Locate the cell with the specified text and output its (x, y) center coordinate. 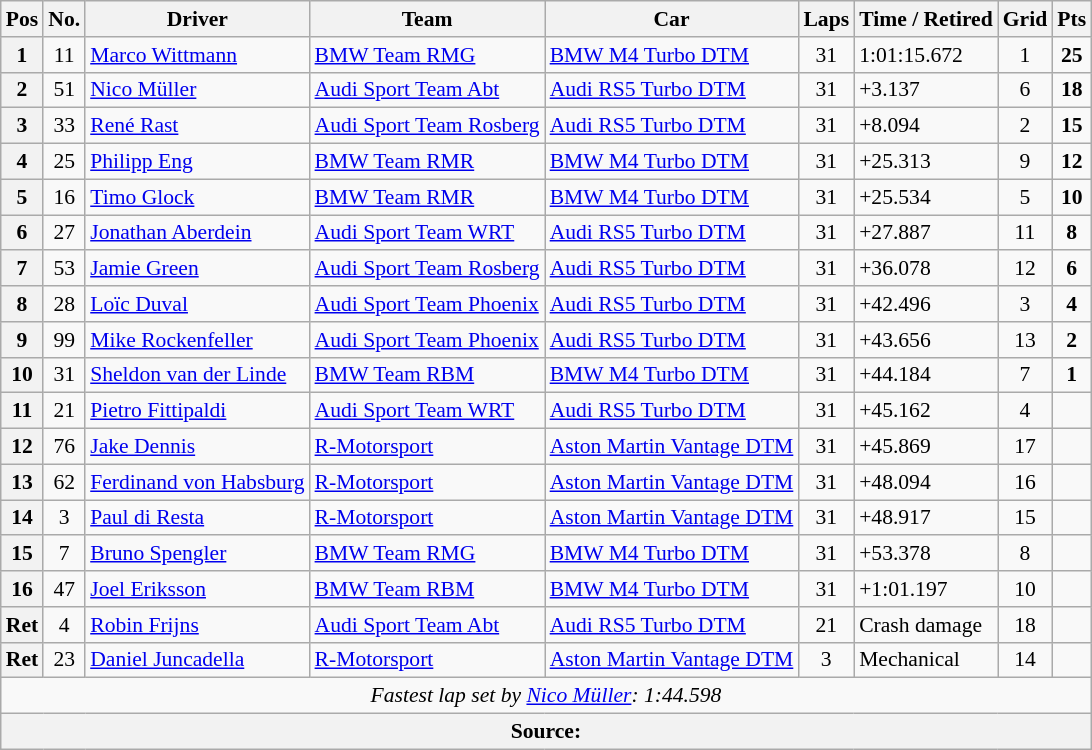
+43.656 (926, 340)
47 (64, 589)
Pos (22, 19)
Grid (1026, 19)
+45.162 (926, 411)
+8.094 (926, 126)
Mike Rockenfeller (197, 340)
17 (1026, 447)
Paul di Resta (197, 518)
Bruno Spengler (197, 554)
Crash damage (926, 625)
René Rast (197, 126)
Jake Dennis (197, 447)
Source: (546, 732)
Mechanical (926, 660)
99 (64, 340)
+3.137 (926, 90)
27 (64, 233)
+53.378 (926, 554)
Car (672, 19)
Laps (826, 19)
+36.078 (926, 269)
+27.887 (926, 233)
Robin Frijns (197, 625)
1:01:15.672 (926, 55)
Joel Eriksson (197, 589)
Fastest lap set by Nico Müller: 1:44.598 (546, 696)
Timo Glock (197, 197)
Ferdinand von Habsburg (197, 482)
+25.534 (926, 197)
+1:01.197 (926, 589)
Pts (1072, 19)
+45.869 (926, 447)
Sheldon van der Linde (197, 375)
+44.184 (926, 375)
28 (64, 304)
+42.496 (926, 304)
Daniel Juncadella (197, 660)
+48.917 (926, 518)
+25.313 (926, 162)
+48.094 (926, 482)
Marco Wittmann (197, 55)
Team (428, 19)
Loïc Duval (197, 304)
No. (64, 19)
Nico Müller (197, 90)
33 (64, 126)
23 (64, 660)
53 (64, 269)
Driver (197, 19)
Pietro Fittipaldi (197, 411)
62 (64, 482)
Philipp Eng (197, 162)
76 (64, 447)
Jamie Green (197, 269)
Time / Retired (926, 19)
Jonathan Aberdein (197, 233)
51 (64, 90)
